Return (X, Y) of the center of cell containing provided text 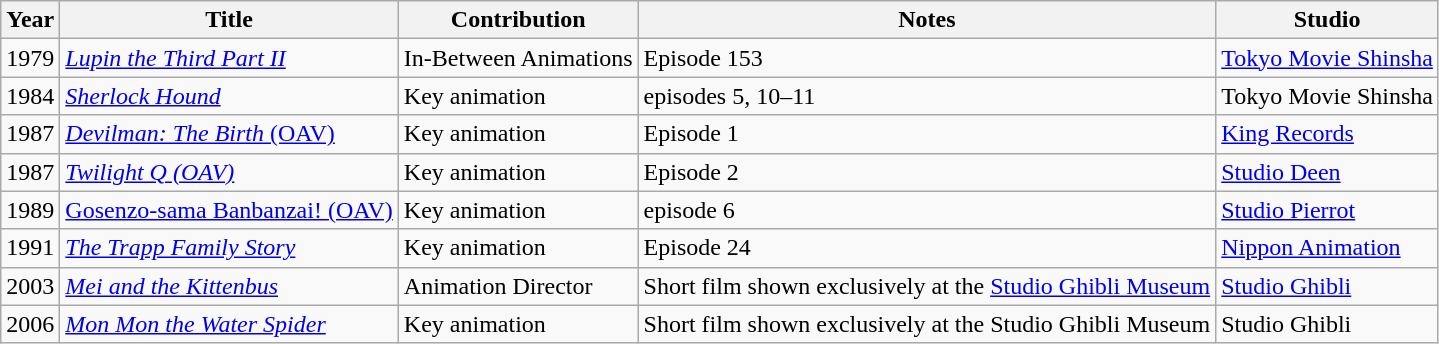
1991 (30, 248)
1984 (30, 96)
Episode 2 (927, 172)
Mon Mon the Water Spider (230, 324)
1989 (30, 210)
Studio Deen (1328, 172)
Year (30, 20)
episode 6 (927, 210)
Episode 153 (927, 58)
The Trapp Family Story (230, 248)
2003 (30, 286)
Nippon Animation (1328, 248)
Notes (927, 20)
Episode 24 (927, 248)
2006 (30, 324)
Lupin the Third Part II (230, 58)
Studio (1328, 20)
Gosenzo-sama Banbanzai! (OAV) (230, 210)
King Records (1328, 134)
Twilight Q (OAV) (230, 172)
1979 (30, 58)
Episode 1 (927, 134)
In-Between Animations (518, 58)
episodes 5, 10–11 (927, 96)
Devilman: The Birth (OAV) (230, 134)
Contribution (518, 20)
Title (230, 20)
Studio Pierrot (1328, 210)
Animation Director (518, 286)
Sherlock Hound (230, 96)
Mei and the Kittenbus (230, 286)
